Provide the [X, Y] coordinate of the cell's center where the given text is located.  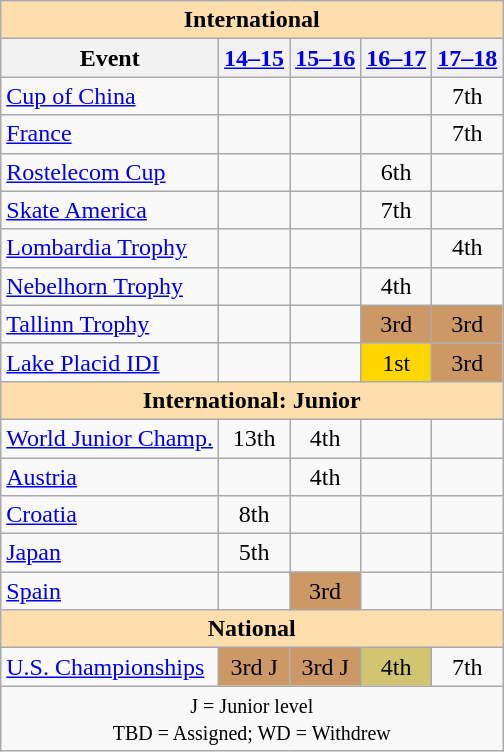
Tallinn Trophy [110, 324]
Japan [110, 553]
5th [254, 553]
J = Junior level TBD = Assigned; WD = Withdrew [252, 718]
8th [254, 515]
Event [110, 58]
Lombardia Trophy [110, 248]
17–18 [468, 58]
16–17 [396, 58]
15–16 [326, 58]
Croatia [110, 515]
Cup of China [110, 96]
France [110, 134]
International [252, 20]
Nebelhorn Trophy [110, 286]
Lake Placid IDI [110, 362]
1st [396, 362]
6th [396, 172]
World Junior Champ. [110, 438]
Austria [110, 477]
13th [254, 438]
National [252, 629]
Spain [110, 591]
International: Junior [252, 400]
14–15 [254, 58]
Rostelecom Cup [110, 172]
Skate America [110, 210]
U.S. Championships [110, 667]
